Identify which cell holds the provided text, then report its [X, Y] central coordinate. 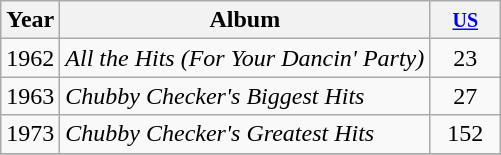
1973 [30, 134]
1963 [30, 96]
152 [466, 134]
US [466, 20]
Chubby Checker's Biggest Hits [245, 96]
27 [466, 96]
All the Hits (For Your Dancin' Party) [245, 58]
Album [245, 20]
1962 [30, 58]
23 [466, 58]
Chubby Checker's Greatest Hits [245, 134]
Year [30, 20]
